Return (X, Y) of the center of cell containing provided text 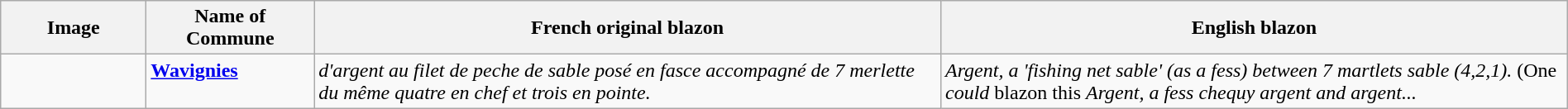
Argent, a 'fishing net sable' (as a fess) between 7 martlets sable (4,2,1). (One could blazon this Argent, a fess chequy argent and argent... (1254, 81)
d'argent au filet de peche de sable posé en fasce accompagné de 7 merlette du même quatre en chef et trois en pointe. (628, 81)
Name of Commune (230, 28)
Image (74, 28)
English blazon (1254, 28)
Wavignies (230, 81)
French original blazon (628, 28)
